Capture the cell that displays the provided text and extract its (X, Y) central coordinate. 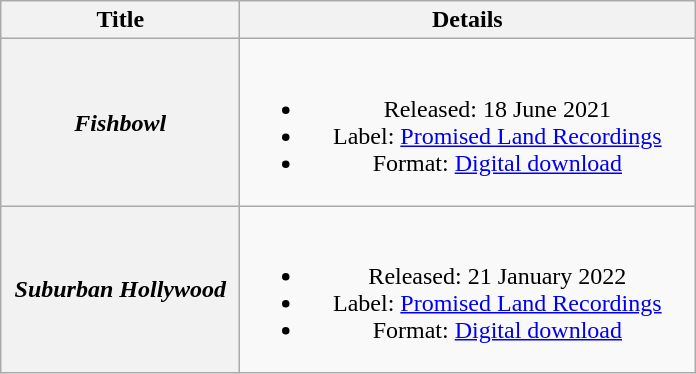
Title (120, 20)
Fishbowl (120, 122)
Released: 21 January 2022Label: Promised Land RecordingsFormat: Digital download (468, 290)
Details (468, 20)
Suburban Hollywood (120, 290)
Released: 18 June 2021Label: Promised Land RecordingsFormat: Digital download (468, 122)
